Extract the [x, y] coordinate from the center of the cell holding the provided text.  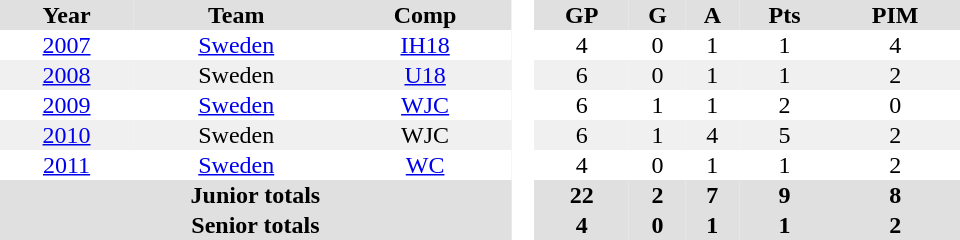
Junior totals [256, 195]
Senior totals [256, 225]
2009 [66, 105]
WC [424, 165]
5 [784, 135]
U18 [424, 75]
G [658, 15]
2008 [66, 75]
Comp [424, 15]
7 [712, 195]
22 [582, 195]
IH18 [424, 45]
2007 [66, 45]
Pts [784, 15]
9 [784, 195]
A [712, 15]
2011 [66, 165]
GP [582, 15]
8 [895, 195]
2010 [66, 135]
Team [236, 15]
PIM [895, 15]
Year [66, 15]
